Find where the given text appears and provide that cell's center as [x, y] coordinate. 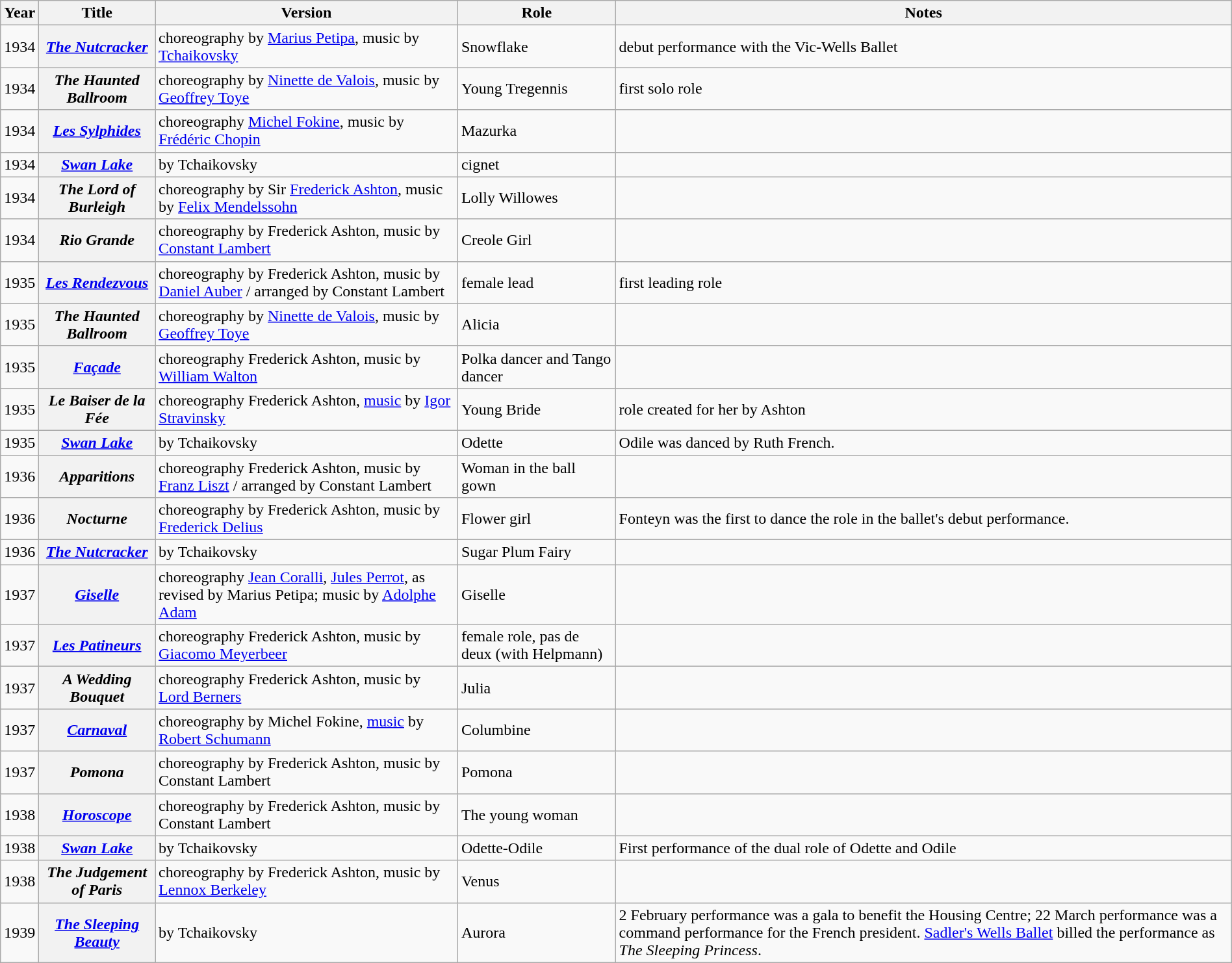
Carnaval [97, 730]
female lead [537, 282]
The Judgement of Paris [97, 881]
Apparitions [97, 476]
First performance of the dual role of Odette and Odile [923, 848]
Creole Girl [537, 240]
Polka dancer and Tango dancer [537, 366]
choreography Jean Coralli, Jules Perrot, as revised by Marius Petipa; music by Adolphe Adam [307, 595]
Columbine [537, 730]
Version [307, 13]
choreography by Frederick Ashton, music by Lennox Berkeley [307, 881]
Odile was danced by Ruth French. [923, 443]
choreography Frederick Ashton, music by Igor Stravinsky [307, 409]
female role, pas de deux (with Helpmann) [537, 646]
Young Bride [537, 409]
Alicia [537, 325]
Horoscope [97, 815]
first leading role [923, 282]
cignet [537, 164]
Les Patineurs [97, 646]
Odette-Odile [537, 848]
The young woman [537, 815]
Flower girl [537, 519]
first solo role [923, 88]
Title [97, 13]
choreography Frederick Ashton, music by Giacomo Meyerbeer [307, 646]
choreography by Sir Frederick Ashton, music by Felix Mendelssohn [307, 198]
choreography Frederick Ashton, music by Franz Liszt / arranged by Constant Lambert [307, 476]
Les Sylphides [97, 131]
Aurora [537, 932]
The Sleeping Beauty [97, 932]
Snowflake [537, 47]
1939 [19, 932]
choreography by Frederick Ashton, music by Frederick Delius [307, 519]
choreography by Marius Petipa, music by Tchaikovsky [307, 47]
choreography by Frederick Ashton, music by Daniel Auber / arranged by Constant Lambert [307, 282]
debut performance with the Vic-Wells Ballet [923, 47]
Rio Grande [97, 240]
Fonteyn was the first to dance the role in the ballet's debut performance. [923, 519]
Lolly Willowes [537, 198]
choreography Michel Fokine, music by Frédéric Chopin [307, 131]
Venus [537, 881]
Role [537, 13]
Notes [923, 13]
choreography Frederick Ashton, music by Lord Berners [307, 687]
role created for her by Ashton [923, 409]
A Wedding Bouquet [97, 687]
Mazurka [537, 131]
Nocturne [97, 519]
Year [19, 13]
Julia [537, 687]
Façade [97, 366]
Sugar Plum Fairy [537, 552]
choreography by Michel Fokine, music by Robert Schumann [307, 730]
Les Rendezvous [97, 282]
Woman in the ball gown [537, 476]
Young Tregennis [537, 88]
Odette [537, 443]
The Lord of Burleigh [97, 198]
Le Baiser de la Fée [97, 409]
choreography Frederick Ashton, music by William Walton [307, 366]
